Find where the given text appears and provide that cell's center as (X, Y) coordinate. 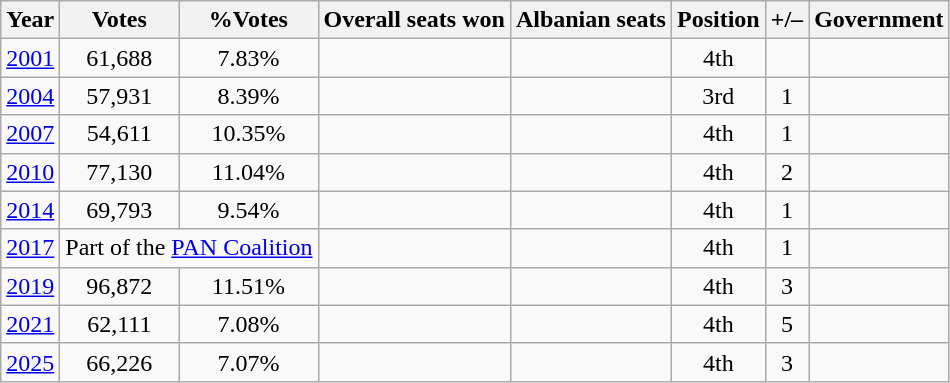
Votes (120, 20)
2021 (30, 324)
Year (30, 20)
2014 (30, 210)
%Votes (248, 20)
2025 (30, 362)
3rd (718, 96)
Overall seats won (414, 20)
7.83% (248, 58)
2010 (30, 172)
2 (786, 172)
66,226 (120, 362)
54,611 (120, 134)
10.35% (248, 134)
2019 (30, 286)
96,872 (120, 286)
Government (879, 20)
2007 (30, 134)
61,688 (120, 58)
Part of the PAN Coalition (189, 248)
7.08% (248, 324)
69,793 (120, 210)
2001 (30, 58)
7.07% (248, 362)
+/– (786, 20)
8.39% (248, 96)
9.54% (248, 210)
5 (786, 324)
Position (718, 20)
2004 (30, 96)
62,111 (120, 324)
11.51% (248, 286)
77,130 (120, 172)
Albanian seats (590, 20)
57,931 (120, 96)
11.04% (248, 172)
2017 (30, 248)
